Return (X, Y) of the center of cell containing provided text 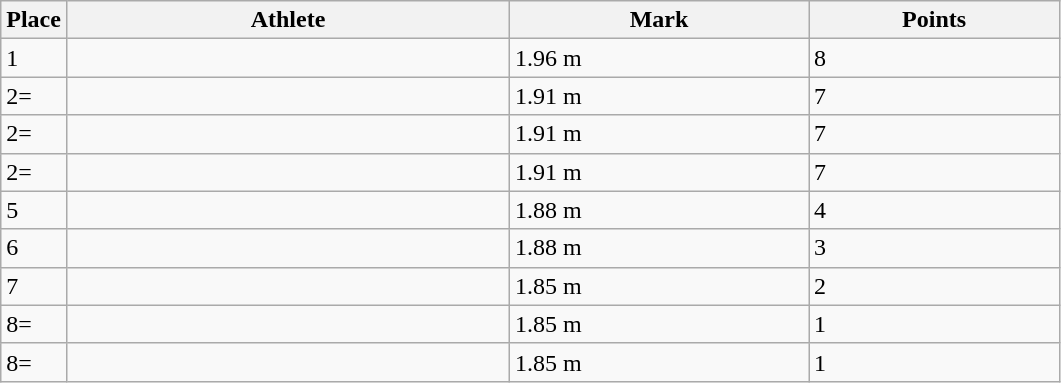
4 (934, 210)
3 (934, 248)
8 (934, 58)
Place (34, 20)
Athlete (288, 20)
Mark (660, 20)
2 (934, 286)
1.96 m (660, 58)
6 (34, 248)
Points (934, 20)
5 (34, 210)
